Detect which cell encompasses the target text, then output its (x, y) center coordinate. 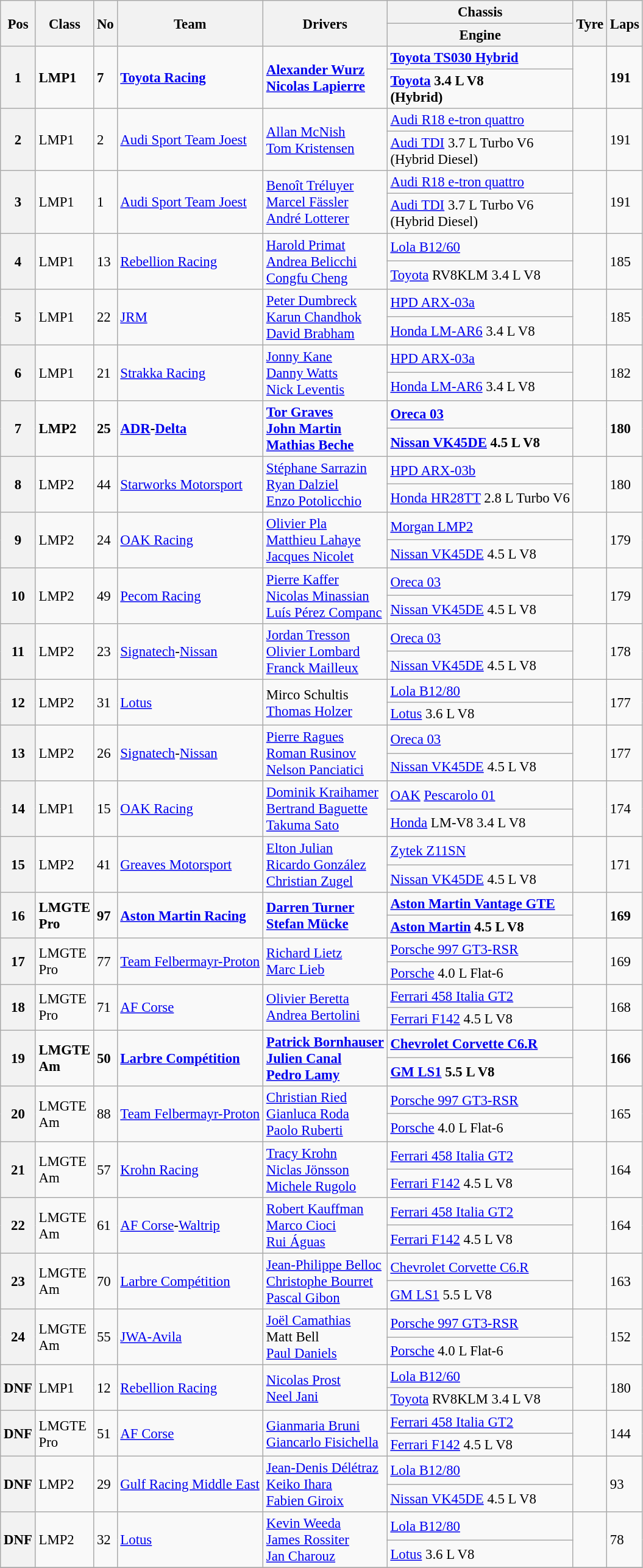
Starworks Motorsport (190, 484)
Alexander Wurz Nicolas Lapierre (325, 77)
Tyre (590, 23)
Drivers (325, 23)
8 (18, 484)
44 (105, 484)
71 (105, 1008)
Pecom Racing (190, 596)
Mirco Schultis Thomas Holzer (325, 702)
Gianmaria Bruni Giancarlo Fisichella (325, 1434)
18 (18, 1008)
Engine (480, 35)
Tracy Krohn Niclas Jönsson Michele Rugolo (325, 1170)
JRM (190, 317)
61 (105, 1226)
Aston Martin Racing (190, 915)
51 (105, 1434)
5 (18, 317)
Honda LM-V8 3.4 L V8 (480, 823)
31 (105, 702)
Tor Graves John Martin Mathias Beche (325, 428)
Darren Turner Stefan Mücke (325, 915)
57 (105, 1170)
Aston Martin Vantage GTE (480, 904)
Pos (18, 23)
Olivier Beretta Andrea Bertolini (325, 1008)
10 (18, 596)
168 (625, 1008)
ADR-Delta (190, 428)
Elton Julian Ricardo González Christian Zugel (325, 865)
Greaves Motorsport (190, 865)
26 (105, 754)
165 (625, 1114)
Strakka Racing (190, 373)
17 (18, 961)
Allan McNish Tom Kristensen (325, 139)
20 (18, 1114)
Kevin Weeda James Rossiter Jan Charouz (325, 1540)
25 (105, 428)
49 (105, 596)
Toyota TS030 Hybrid (480, 58)
Pierre Kaffer Nicolas Minassian Luís Pérez Companc (325, 596)
Krohn Racing (190, 1170)
Toyota 3.4 L V8(Hybrid) (480, 89)
AF Corse-Waltrip (190, 1226)
Honda HR28TT 2.8 L Turbo V6 (480, 498)
Zytek Z11SN (480, 851)
Gulf Racing Middle East (190, 1485)
No (105, 23)
Olivier Pla Matthieu Lahaye Jacques Nicolet (325, 540)
70 (105, 1281)
Joël Camathias Matt Bell Paul Daniels (325, 1337)
Harold Primat Andrea Belicchi Congfu Cheng (325, 261)
Patrick Bornhauser Julien Canal Pedro Lamy (325, 1058)
152 (625, 1337)
29 (105, 1485)
Jordan Tresson Olivier Lombard Franck Mailleux (325, 652)
41 (105, 865)
163 (625, 1281)
97 (105, 915)
6 (18, 373)
4 (18, 261)
Class (65, 23)
178 (625, 652)
JWA-Avila (190, 1337)
Team (190, 23)
Richard Lietz Marc Lieb (325, 961)
32 (105, 1540)
HPD ARX-03b (480, 470)
Chassis (480, 12)
OAK Pescarolo 01 (480, 795)
78 (625, 1540)
Jonny Kane Danny Watts Nick Leventis (325, 373)
50 (105, 1058)
16 (18, 915)
Pierre Ragues Roman Rusinov Nelson Panciatici (325, 754)
171 (625, 865)
182 (625, 373)
166 (625, 1058)
Stéphane Sarrazin Ryan Dalziel Enzo Potolicchio (325, 484)
Jean-Philippe Belloc Christophe Bourret Pascal Gibon (325, 1281)
174 (625, 809)
Nicolas Prost Neel Jani (325, 1388)
Peter Dumbreck Karun Chandhok David Brabham (325, 317)
3 (18, 202)
Aston Martin 4.5 L V8 (480, 927)
77 (105, 961)
19 (18, 1058)
93 (625, 1485)
Toyota Racing (190, 77)
14 (18, 809)
144 (625, 1434)
Dominik Kraihamer Bertrand Baguette Takuma Sato (325, 809)
55 (105, 1337)
11 (18, 652)
Christian Ried Gianluca Roda Paolo Ruberti (325, 1114)
Robert Kauffman Marco Cioci Rui Águas (325, 1226)
88 (105, 1114)
Benoît Tréluyer Marcel Fässler André Lotterer (325, 202)
Laps (625, 23)
Morgan LMP2 (480, 526)
Jean-Denis Délétraz Keiko Ihara Fabien Giroix (325, 1485)
9 (18, 540)
